Output the [X, Y] coordinate of the center of the cell containing the given text.  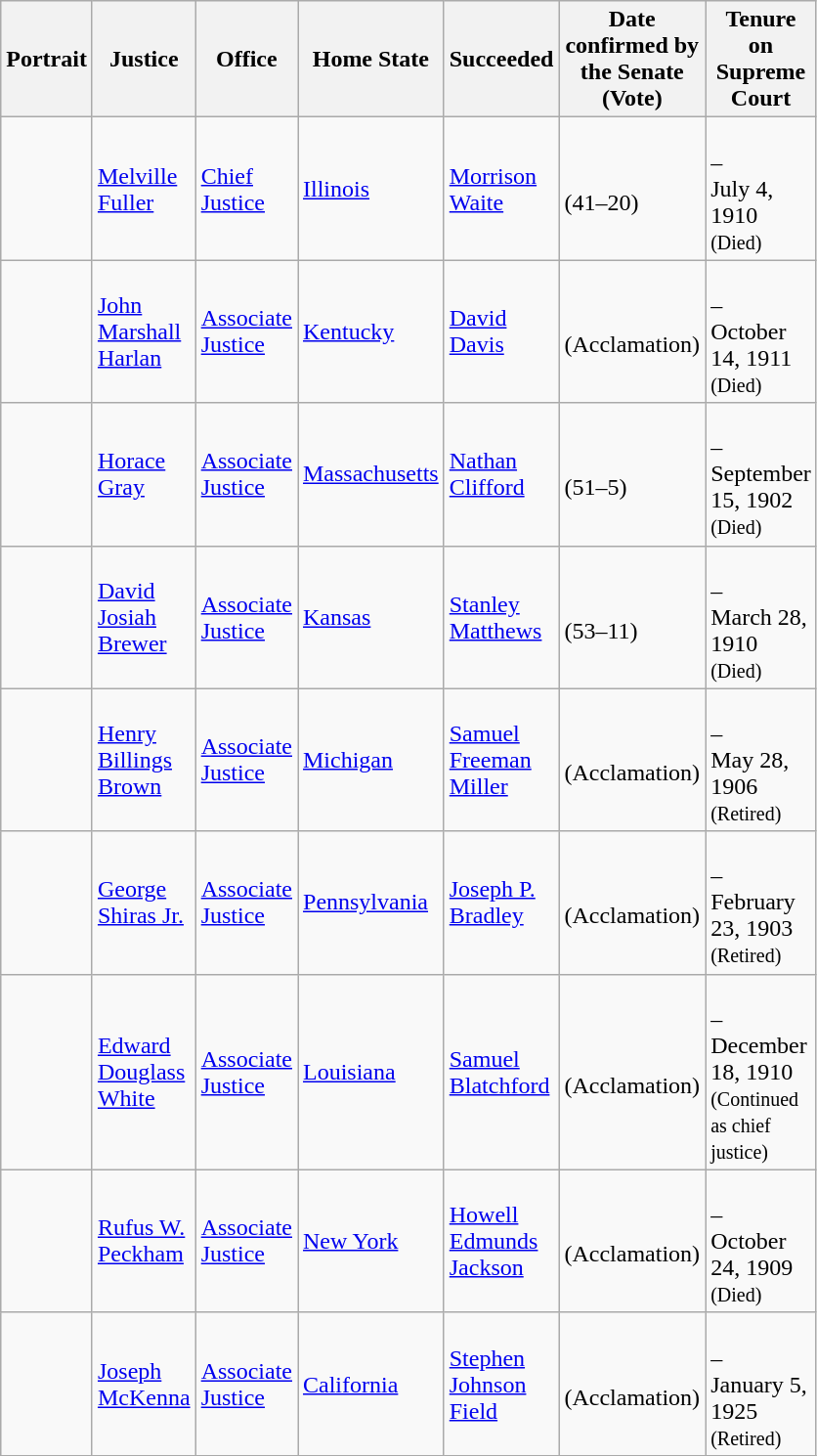
Kansas [370, 617]
Massachusetts [370, 474]
Samuel Blatchford [501, 1072]
Stephen Johnson Field [501, 1384]
Michigan [370, 760]
–February 23, 1903(Retired) [761, 903]
Nathan Clifford [501, 474]
Justice [144, 59]
Date confirmed by the Senate(Vote) [632, 59]
Pennsylvania [370, 903]
Edward Douglass White [144, 1072]
David Davis [501, 331]
–March 28, 1910(Died) [761, 617]
George Shiras Jr. [144, 903]
–October 24, 1909(Died) [761, 1241]
Melville Fuller [144, 189]
Joseph P. Bradley [501, 903]
Home State [370, 59]
Morrison Waite [501, 189]
–January 5, 1925(Retired) [761, 1384]
Howell Edmunds Jackson [501, 1241]
John Marshall Harlan [144, 331]
Illinois [370, 189]
–October 14, 1911(Died) [761, 331]
Tenure on Supreme Court [761, 59]
Chief Justice [246, 189]
(41–20) [632, 189]
David Josiah Brewer [144, 617]
Succeeded [501, 59]
(51–5) [632, 474]
Portrait [47, 59]
Henry Billings Brown [144, 760]
(53–11) [632, 617]
Office [246, 59]
Joseph McKenna [144, 1384]
–May 28, 1906(Retired) [761, 760]
–December 18, 1910(Continued as chief justice) [761, 1072]
Horace Gray [144, 474]
California [370, 1384]
Rufus W. Peckham [144, 1241]
Kentucky [370, 331]
Louisiana [370, 1072]
Stanley Matthews [501, 617]
Samuel Freeman Miller [501, 760]
–July 4, 1910(Died) [761, 189]
New York [370, 1241]
–September 15, 1902(Died) [761, 474]
